From the cell containing the given text, extract its center point as (X, Y) coordinate. 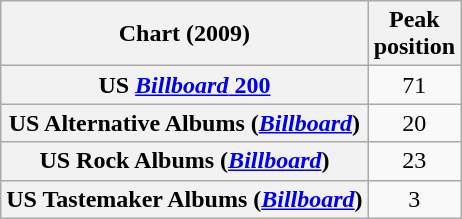
23 (414, 161)
US Billboard 200 (184, 85)
71 (414, 85)
Chart (2009) (184, 34)
3 (414, 199)
US Rock Albums (Billboard) (184, 161)
20 (414, 123)
Peakposition (414, 34)
US Alternative Albums (Billboard) (184, 123)
US Tastemaker Albums (Billboard) (184, 199)
